Output the [x, y] coordinate of the center of the cell containing the given text.  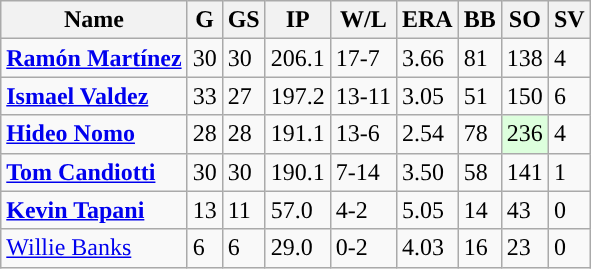
17-7 [363, 58]
Kevin Tapani [94, 210]
5.05 [427, 210]
150 [524, 96]
206.1 [298, 58]
13 [204, 210]
7-14 [363, 172]
2.54 [427, 134]
Name [94, 20]
236 [524, 134]
4.03 [427, 248]
138 [524, 58]
23 [524, 248]
Ramón Martínez [94, 58]
0-2 [363, 248]
13-11 [363, 96]
13-6 [363, 134]
3.05 [427, 96]
51 [480, 96]
14 [480, 210]
57.0 [298, 210]
58 [480, 172]
78 [480, 134]
33 [204, 96]
29.0 [298, 248]
BB [480, 20]
Willie Banks [94, 248]
G [204, 20]
SV [569, 20]
81 [480, 58]
4-2 [363, 210]
16 [480, 248]
190.1 [298, 172]
197.2 [298, 96]
IP [298, 20]
GS [244, 20]
Tom Candiotti [94, 172]
11 [244, 210]
Ismael Valdez [94, 96]
141 [524, 172]
ERA [427, 20]
191.1 [298, 134]
43 [524, 210]
1 [569, 172]
27 [244, 96]
Hideo Nomo [94, 134]
3.66 [427, 58]
W/L [363, 20]
SO [524, 20]
3.50 [427, 172]
